Search for the cell housing the specified text and yield its (X, Y) center coordinate. 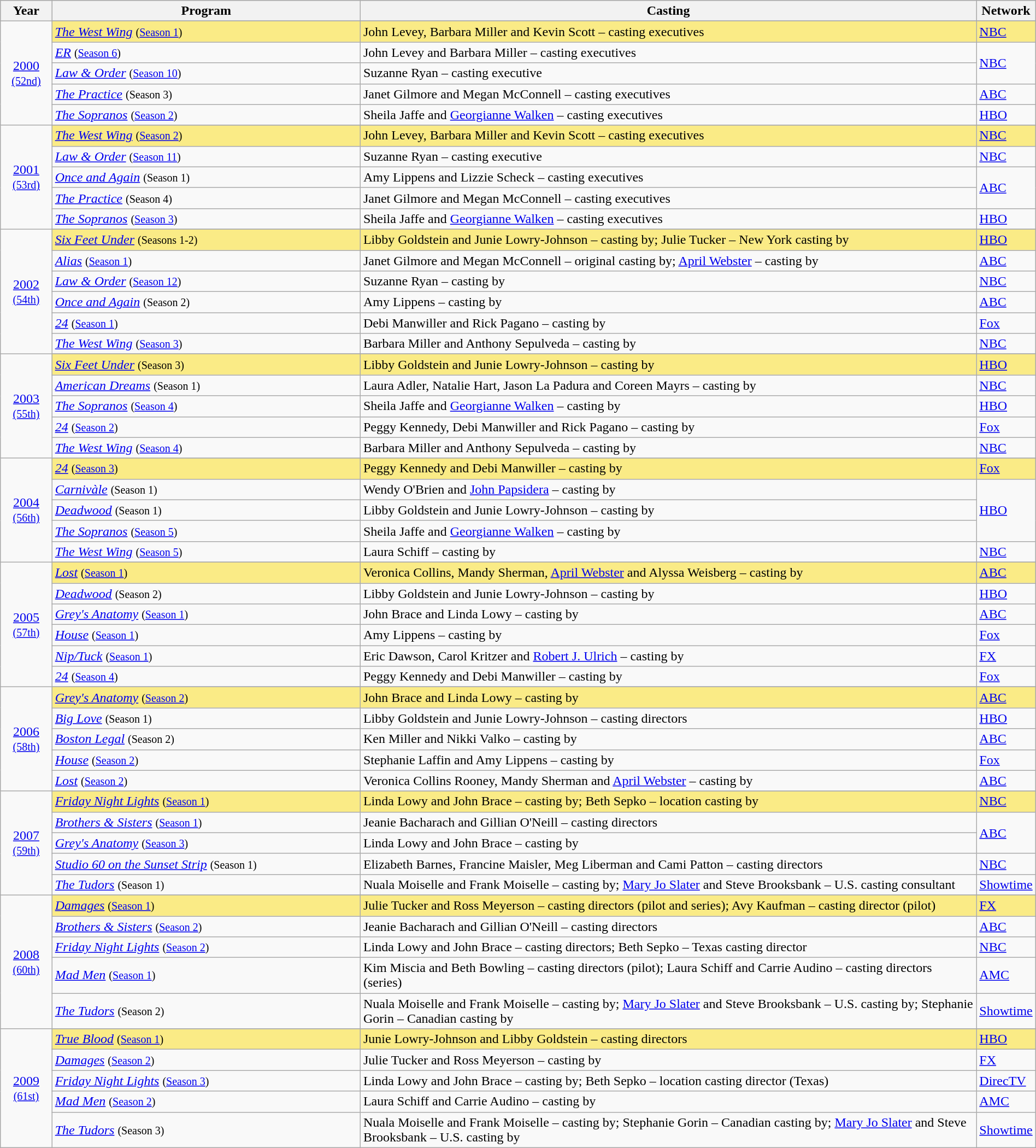
2009(61st) (26, 1088)
Linda Lowy and John Brace – casting by (668, 843)
Julie Tucker and Ross Meyerson – casting directors (pilot and series); Avy Kaufman – casting director (pilot) (668, 905)
The West Wing (Season 2) (206, 136)
2003(55th) (26, 406)
Deadwood (Season 2) (206, 593)
Program (206, 11)
Deadwood (Season 1) (206, 510)
The Sopranos (Season 3) (206, 219)
House (Season 1) (206, 635)
The Sopranos (Season 4) (206, 406)
24 (Season 1) (206, 323)
Junie Lowry-Johnson and Libby Goldstein – casting directors (668, 1039)
Six Feet Under (Seasons 1-2) (206, 239)
Mad Men (Season 1) (206, 975)
Veronica Collins Rooney, Mandy Sherman and April Webster – casting by (668, 781)
The Practice (Season 3) (206, 94)
Janet Gilmore and Megan McConnell – original casting by; April Webster – casting by (668, 261)
Friday Night Lights (Season 3) (206, 1081)
The Sopranos (Season 5) (206, 531)
Law & Order (Season 12) (206, 282)
Grey's Anatomy (Season 2) (206, 698)
Amy Lippens and Lizzie Scheck – casting executives (668, 177)
American Dreams (Season 1) (206, 385)
The West Wing (Season 1) (206, 32)
Once and Again (Season 2) (206, 302)
Friday Night Lights (Season 1) (206, 801)
House (Season 2) (206, 760)
Year (26, 11)
Nip/Tuck (Season 1) (206, 656)
Suzanne Ryan – casting by (668, 282)
Brothers & Sisters (Season 1) (206, 822)
Linda Lowy and John Brace – casting by; Beth Sepko – location casting by (668, 801)
The Tudors (Season 3) (206, 1129)
Nuala Moiselle and Frank Moiselle – casting by; Mary Jo Slater and Steve Brooksbank – U.S. casting by; Stephanie Gorin – Canadian casting by (668, 1011)
Law & Order (Season 11) (206, 156)
Veronica Collins, Mandy Sherman, April Webster and Alyssa Weisberg – casting by (668, 572)
Libby Goldstein and Junie Lowry-Johnson – casting by; Julie Tucker – New York casting by (668, 239)
Julie Tucker and Ross Meyerson – casting by (668, 1060)
Ken Miller and Nikki Valko – casting by (668, 739)
Studio 60 on the Sunset Strip (Season 1) (206, 864)
The Practice (Season 4) (206, 198)
Boston Legal (Season 2) (206, 739)
Linda Lowy and John Brace – casting directors; Beth Sepko – Texas casting director (668, 947)
Nuala Moiselle and Frank Moiselle – casting by; Stephanie Gorin – Canadian casting by; Mary Jo Slater and Steve Brooksbank – U.S. casting by (668, 1129)
24 (Season 2) (206, 427)
Eric Dawson, Carol Kritzer and Robert J. Ulrich – casting by (668, 656)
The West Wing (Season 5) (206, 552)
2007(59th) (26, 843)
24 (Season 3) (206, 468)
John Levey and Barbara Miller – casting executives (668, 52)
Elizabeth Barnes, Francine Maisler, Meg Liberman and Cami Patton – casting directors (668, 864)
2000(52nd) (26, 73)
The Tudors (Season 1) (206, 885)
Once and Again (Season 1) (206, 177)
24 (Season 4) (206, 677)
Network (1006, 11)
Carnivàle (Season 1) (206, 489)
DirecTV (1006, 1081)
2006(58th) (26, 739)
Lost (Season 2) (206, 781)
Laura Schiff and Carrie Audino – casting by (668, 1102)
Big Love (Season 1) (206, 718)
Mad Men (Season 2) (206, 1102)
Damages (Season 2) (206, 1060)
Grey's Anatomy (Season 1) (206, 614)
2005(57th) (26, 624)
The Sopranos (Season 2) (206, 115)
Nuala Moiselle and Frank Moiselle – casting by; Mary Jo Slater and Steve Brooksbank – U.S. casting consultant (668, 885)
Kim Miscia and Beth Bowling – casting directors (pilot); Laura Schiff and Carrie Audino – casting directors (series) (668, 975)
Stephanie Laffin and Amy Lippens – casting by (668, 760)
Linda Lowy and John Brace – casting by; Beth Sepko – location casting director (Texas) (668, 1081)
Peggy Kennedy, Debi Manwiller and Rick Pagano – casting by (668, 427)
The West Wing (Season 3) (206, 344)
2002(54th) (26, 291)
Laura Schiff – casting by (668, 552)
Wendy O'Brien and John Papsidera – casting by (668, 489)
2008(60th) (26, 962)
Libby Goldstein and Junie Lowry-Johnson – casting directors (668, 718)
The Tudors (Season 2) (206, 1011)
ER (Season 6) (206, 52)
Damages (Season 1) (206, 905)
Alias (Season 1) (206, 261)
Law & Order (Season 10) (206, 73)
Grey's Anatomy (Season 3) (206, 843)
Brothers & Sisters (Season 2) (206, 927)
2001(53rd) (26, 177)
Laura Adler, Natalie Hart, Jason La Padura and Coreen Mayrs – casting by (668, 385)
Casting (668, 11)
2004(56th) (26, 510)
True Blood (Season 1) (206, 1039)
Lost (Season 1) (206, 572)
Friday Night Lights (Season 2) (206, 947)
Debi Manwiller and Rick Pagano – casting by (668, 323)
The West Wing (Season 4) (206, 448)
Six Feet Under (Season 3) (206, 365)
